Pinpoint the cell where the given text exists, returning its [x, y] midpoint coordinate. 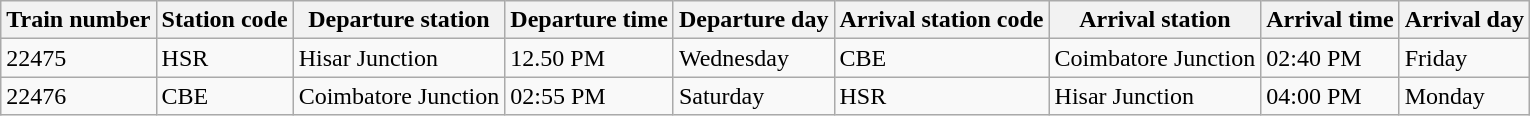
Train number [78, 20]
Station code [224, 20]
Saturday [754, 96]
Friday [1464, 58]
22475 [78, 58]
04:00 PM [1330, 96]
Departure day [754, 20]
Arrival station [1155, 20]
12.50 PM [590, 58]
Arrival station code [942, 20]
Arrival day [1464, 20]
Departure time [590, 20]
22476 [78, 96]
02:55 PM [590, 96]
Wednesday [754, 58]
Arrival time [1330, 20]
Departure station [399, 20]
02:40 PM [1330, 58]
Monday [1464, 96]
